Pinpoint the cell where the given text exists, returning its (x, y) midpoint coordinate. 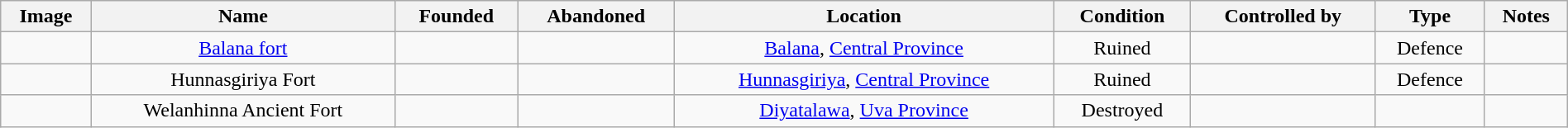
Type (1431, 17)
Hunnasgiriya, Central Province (863, 79)
Balana fort (243, 48)
Founded (457, 17)
Hunnasgiriya Fort (243, 79)
Controlled by (1284, 17)
Abandoned (595, 17)
Balana, Central Province (863, 48)
Condition (1122, 17)
Diyatalawa, Uva Province (863, 111)
Notes (1526, 17)
Image (46, 17)
Location (863, 17)
Welanhinna Ancient Fort (243, 111)
Destroyed (1122, 111)
Name (243, 17)
